Identify which cell holds the provided text, then report its (x, y) central coordinate. 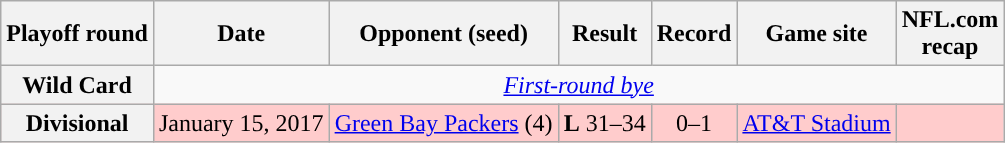
Wild Card (78, 85)
First-round bye (578, 85)
Game site (816, 34)
Record (694, 34)
AT&T Stadium (816, 123)
NFL.comrecap (950, 34)
0–1 (694, 123)
L 31–34 (604, 123)
Opponent (seed) (444, 34)
Result (604, 34)
Playoff round (78, 34)
Green Bay Packers (4) (444, 123)
Date (241, 34)
January 15, 2017 (241, 123)
Divisional (78, 123)
